Determine the (x, y) coordinate at the center of the cell enclosing the given text.  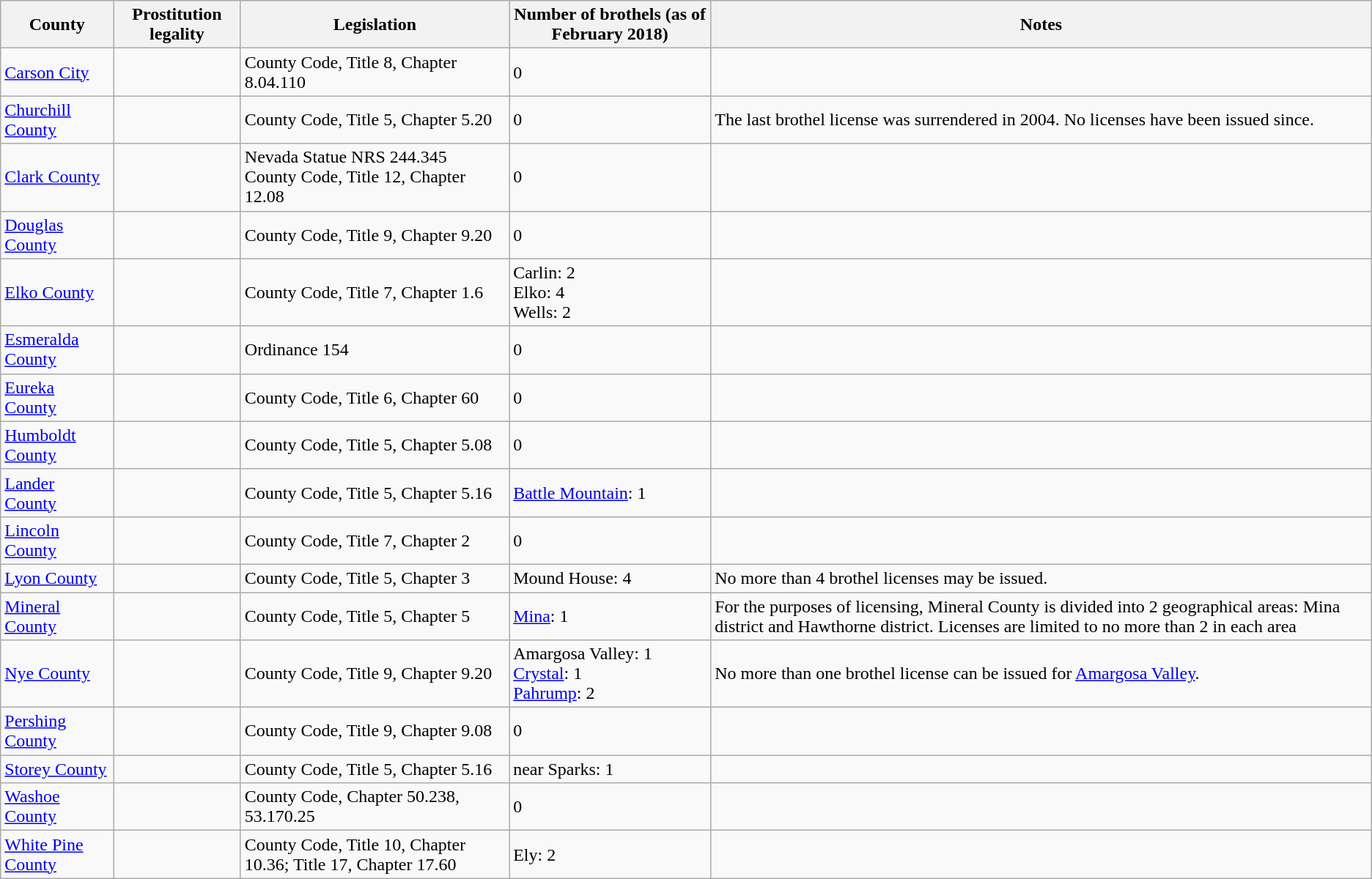
County Code, Chapter 50.238, 53.170.25 (375, 807)
County Code, Title 8, Chapter 8.04.110 (375, 72)
County Code, Title 6, Chapter 60 (375, 397)
County Code, Title 10, Chapter 10.36; Title 17, Chapter 17.60 (375, 854)
Ely: 2 (610, 854)
Humboldt County (57, 445)
Carson City (57, 72)
County Code, Title 7, Chapter 2 (375, 541)
Mina: 1 (610, 615)
County Code, Title 5, Chapter 5 (375, 615)
County Code, Title 7, Chapter 1.6 (375, 292)
County Code, Title 5, Chapter 5.20 (375, 120)
Mineral County (57, 615)
The last brothel license was surrendered in 2004. No licenses have been issued since. (1041, 120)
Battle Mountain: 1 (610, 492)
No more than 4 brothel licenses may be issued. (1041, 578)
Churchill County (57, 120)
Lander County (57, 492)
near Sparks: 1 (610, 769)
Elko County (57, 292)
Pershing County (57, 731)
Number of brothels (as of February 2018) (610, 25)
County Code, Title 9, Chapter 9.08 (375, 731)
Ordinance 154 (375, 350)
Lyon County (57, 578)
Legislation (375, 25)
Storey County (57, 769)
Nye County (57, 674)
Washoe County (57, 807)
Amargosa Valley: 1Crystal: 1Pahrump: 2 (610, 674)
Douglas County (57, 234)
County (57, 25)
Carlin: 2Elko: 4Wells: 2 (610, 292)
Esmeralda County (57, 350)
White Pine County (57, 854)
Eureka County (57, 397)
Clark County (57, 177)
Nevada Statue NRS 244.345County Code, Title 12, Chapter 12.08 (375, 177)
County Code, Title 5, Chapter 5.08 (375, 445)
Lincoln County (57, 541)
Mound House: 4 (610, 578)
County Code, Title 5, Chapter 3 (375, 578)
Prostitution legality (177, 25)
No more than one brothel license can be issued for Amargosa Valley. (1041, 674)
Notes (1041, 25)
